Find where the given text appears and provide that cell's center as (X, Y) coordinate. 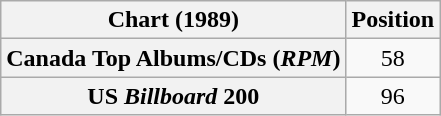
Chart (1989) (174, 20)
Position (393, 20)
Canada Top Albums/CDs (RPM) (174, 58)
96 (393, 96)
58 (393, 58)
US Billboard 200 (174, 96)
